For the text-containing cell, return its midpoint in (X, Y) coordinate format. 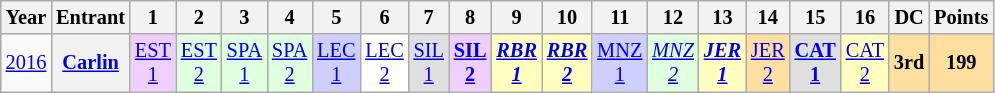
EST1 (153, 63)
2 (199, 17)
SIL1 (429, 63)
15 (816, 17)
Carlin (90, 63)
CAT2 (865, 63)
Points (961, 17)
CAT1 (816, 63)
LEC2 (384, 63)
SPA1 (244, 63)
14 (768, 17)
7 (429, 17)
SPA2 (290, 63)
Year (26, 17)
LEC1 (336, 63)
5 (336, 17)
JER1 (722, 63)
8 (470, 17)
Entrant (90, 17)
16 (865, 17)
2016 (26, 63)
6 (384, 17)
MNZ1 (620, 63)
199 (961, 63)
RBR2 (567, 63)
EST2 (199, 63)
3rd (909, 63)
MNZ2 (673, 63)
DC (909, 17)
11 (620, 17)
RBR1 (516, 63)
1 (153, 17)
4 (290, 17)
10 (567, 17)
3 (244, 17)
13 (722, 17)
SIL2 (470, 63)
12 (673, 17)
JER2 (768, 63)
9 (516, 17)
